For the text-containing cell, return its midpoint in [x, y] coordinate format. 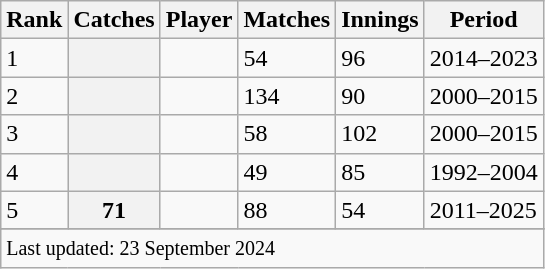
Last updated: 23 September 2024 [272, 248]
88 [287, 210]
3 [34, 134]
Matches [287, 20]
96 [380, 58]
134 [287, 96]
49 [287, 172]
2 [34, 96]
Player [199, 20]
2011–2025 [484, 210]
Period [484, 20]
102 [380, 134]
Innings [380, 20]
5 [34, 210]
1 [34, 58]
Rank [34, 20]
58 [287, 134]
85 [380, 172]
90 [380, 96]
1992–2004 [484, 172]
4 [34, 172]
Catches [114, 20]
2014–2023 [484, 58]
71 [114, 210]
